Determine the [x, y] coordinate at the center of the cell enclosing the given text.  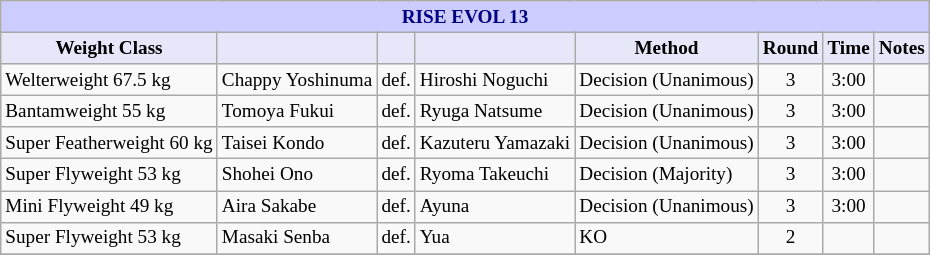
KO [666, 238]
Taisei Kondo [297, 143]
Masaki Senba [297, 238]
Kazuteru Yamazaki [494, 143]
Mini Flyweight 49 kg [110, 206]
Aira Sakabe [297, 206]
Shohei Ono [297, 175]
Notes [902, 48]
RISE EVOL 13 [466, 17]
2 [790, 238]
Ayuna [494, 206]
Chappy Yoshinuma [297, 80]
Tomoya Fukui [297, 111]
Method [666, 48]
Super Featherweight 60 kg [110, 143]
Round [790, 48]
Weight Class [110, 48]
Decision (Majority) [666, 175]
Ryoma Takeuchi [494, 175]
Yua [494, 238]
Hiroshi Noguchi [494, 80]
Ryuga Natsume [494, 111]
Time [848, 48]
Bantamweight 55 kg [110, 111]
Welterweight 67.5 kg [110, 80]
